Scan for the cell matching the given text and deliver its (x, y) coordinate at center. 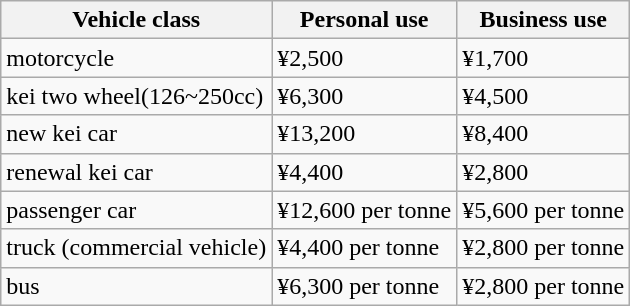
¥4,500 (544, 96)
motorcycle (136, 58)
¥13,200 (364, 134)
¥4,400 per tonne (364, 248)
¥1,700 (544, 58)
¥4,400 (364, 172)
Vehicle class (136, 20)
¥2,800 (544, 172)
¥5,600 per tonne (544, 210)
¥8,400 (544, 134)
renewal kei car (136, 172)
¥6,300 per tonne (364, 286)
new kei car (136, 134)
¥2,500 (364, 58)
¥12,600 per tonne (364, 210)
Business use (544, 20)
Personal use (364, 20)
kei two wheel(126~250cc) (136, 96)
¥6,300 (364, 96)
bus (136, 286)
truck (commercial vehicle) (136, 248)
passenger car (136, 210)
